Identify which cell holds the provided text, then report its [X, Y] central coordinate. 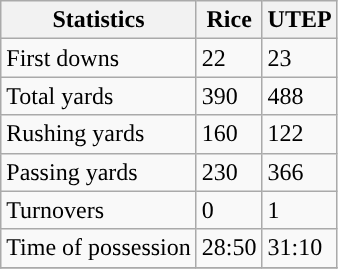
Rushing yards [99, 134]
Total yards [99, 96]
0 [229, 210]
22 [229, 58]
366 [300, 172]
First downs [99, 58]
Rice [229, 20]
Time of possession [99, 248]
160 [229, 134]
Turnovers [99, 210]
1 [300, 210]
488 [300, 96]
31:10 [300, 248]
230 [229, 172]
Statistics [99, 20]
122 [300, 134]
UTEP [300, 20]
28:50 [229, 248]
23 [300, 58]
390 [229, 96]
Passing yards [99, 172]
